Output the [x, y] coordinate of the center of the cell containing the given text.  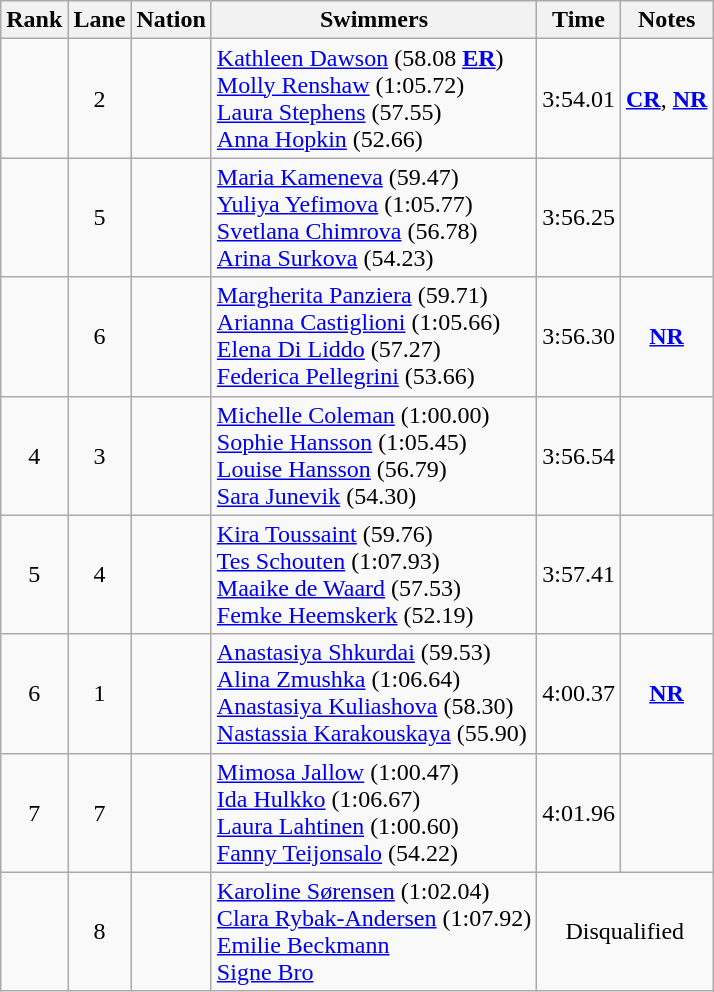
4:00.37 [579, 694]
Kathleen Dawson (58.08 ER)Molly Renshaw (1:05.72)Laura Stephens (57.55)Anna Hopkin (52.66) [374, 98]
4:01.96 [579, 812]
Rank [34, 20]
Michelle Coleman (1:00.00)Sophie Hansson (1:05.45)Louise Hansson (56.79)Sara Junevik (54.30) [374, 456]
1 [100, 694]
Margherita Panziera (59.71)Arianna Castiglioni (1:05.66)Elena Di Liddo (57.27)Federica Pellegrini (53.66) [374, 336]
3:56.25 [579, 218]
Lane [100, 20]
Time [579, 20]
Swimmers [374, 20]
Nation [171, 20]
Disqualified [625, 932]
3:56.30 [579, 336]
3 [100, 456]
Notes [666, 20]
Karoline Sørensen (1:02.04)Clara Rybak-Andersen (1:07.92)Emilie BeckmannSigne Bro [374, 932]
CR, NR [666, 98]
3:54.01 [579, 98]
3:57.41 [579, 574]
Kira Toussaint (59.76)Tes Schouten (1:07.93)Maaike de Waard (57.53)Femke Heemskerk (52.19) [374, 574]
Anastasiya Shkurdai (59.53)Alina Zmushka (1:06.64)Anastasiya Kuliashova (58.30)Nastassia Karakouskaya (55.90) [374, 694]
Maria Kameneva (59.47)Yuliya Yefimova (1:05.77)Svetlana Chimrova (56.78)Arina Surkova (54.23) [374, 218]
2 [100, 98]
Mimosa Jallow (1:00.47)Ida Hulkko (1:06.67)Laura Lahtinen (1:00.60)Fanny Teijonsalo (54.22) [374, 812]
8 [100, 932]
3:56.54 [579, 456]
